Return the [X, Y] coordinate for the center point of the cell that contains the specified text.  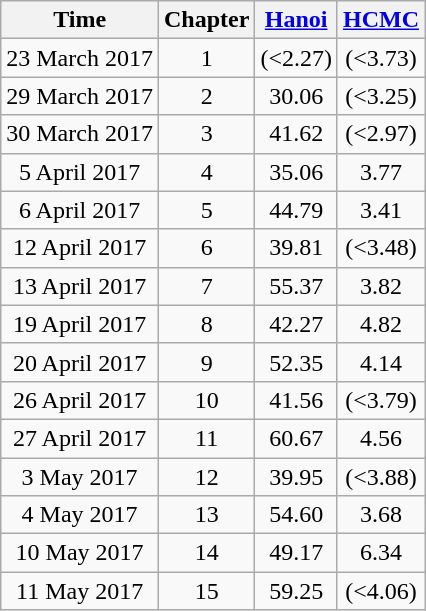
54.60 [296, 515]
HCMC [380, 20]
5 April 2017 [80, 172]
4 May 2017 [80, 515]
44.79 [296, 210]
49.17 [296, 553]
39.81 [296, 248]
(<3.88) [380, 477]
(<2.97) [380, 134]
8 [206, 324]
6 April 2017 [80, 210]
12 [206, 477]
23 March 2017 [80, 58]
11 [206, 438]
42.27 [296, 324]
26 April 2017 [80, 400]
6 [206, 248]
13 April 2017 [80, 286]
55.37 [296, 286]
1 [206, 58]
14 [206, 553]
Hanoi [296, 20]
11 May 2017 [80, 591]
Chapter [206, 20]
5 [206, 210]
10 [206, 400]
(<2.27) [296, 58]
3 [206, 134]
12 April 2017 [80, 248]
4 [206, 172]
19 April 2017 [80, 324]
Time [80, 20]
13 [206, 515]
(<3.79) [380, 400]
30.06 [296, 96]
4.14 [380, 362]
27 April 2017 [80, 438]
35.06 [296, 172]
(<3.48) [380, 248]
4.56 [380, 438]
60.67 [296, 438]
3 May 2017 [80, 477]
52.35 [296, 362]
39.95 [296, 477]
3.68 [380, 515]
2 [206, 96]
(<3.73) [380, 58]
30 March 2017 [80, 134]
41.62 [296, 134]
6.34 [380, 553]
15 [206, 591]
7 [206, 286]
29 March 2017 [80, 96]
3.82 [380, 286]
9 [206, 362]
59.25 [296, 591]
20 April 2017 [80, 362]
3.41 [380, 210]
41.56 [296, 400]
(<3.25) [380, 96]
3.77 [380, 172]
(<4.06) [380, 591]
10 May 2017 [80, 553]
4.82 [380, 324]
